From the cell containing the given text, extract its center point as [x, y] coordinate. 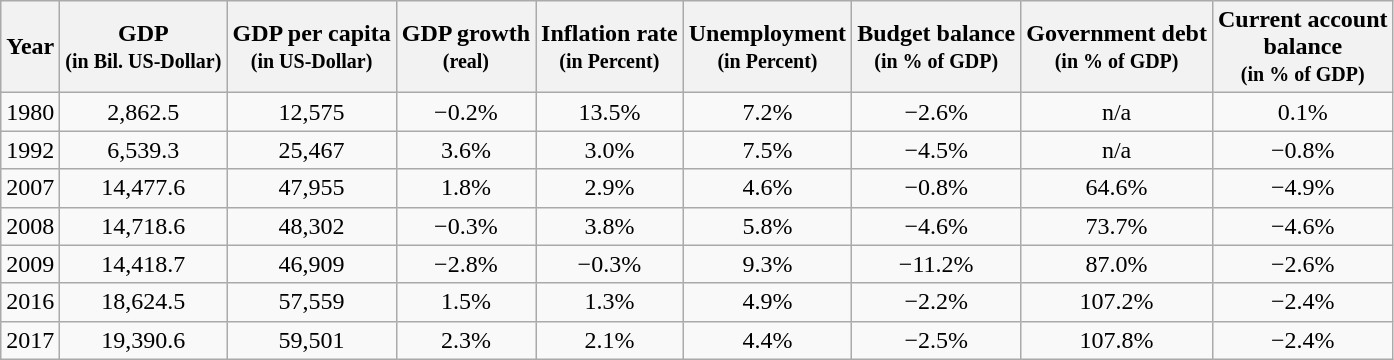
1.8% [466, 188]
9.3% [767, 264]
1980 [30, 112]
64.6% [1117, 188]
1992 [30, 150]
2.1% [610, 340]
Year [30, 47]
59,501 [312, 340]
Inflation rate(in Percent) [610, 47]
87.0% [1117, 264]
18,624.5 [144, 302]
2007 [30, 188]
−2.2% [936, 302]
47,955 [312, 188]
GDP per capita(in US-Dollar) [312, 47]
7.5% [767, 150]
2.9% [610, 188]
14,477.6 [144, 188]
2.3% [466, 340]
Budget balance(in % of GDP) [936, 47]
−4.5% [936, 150]
5.8% [767, 226]
48,302 [312, 226]
4.9% [767, 302]
2009 [30, 264]
12,575 [312, 112]
73.7% [1117, 226]
Government debt(in % of GDP) [1117, 47]
2017 [30, 340]
Unemployment (in Percent) [767, 47]
3.6% [466, 150]
46,909 [312, 264]
3.8% [610, 226]
6,539.3 [144, 150]
7.2% [767, 112]
14,718.6 [144, 226]
4.6% [767, 188]
2,862.5 [144, 112]
1.3% [610, 302]
2016 [30, 302]
107.2% [1117, 302]
107.8% [1117, 340]
25,467 [312, 150]
−4.9% [1302, 188]
Current account balance(in % of GDP) [1302, 47]
13.5% [610, 112]
14,418.7 [144, 264]
−2.5% [936, 340]
−2.8% [466, 264]
−0.2% [466, 112]
2008 [30, 226]
0.1% [1302, 112]
1.5% [466, 302]
GDP(in Bil. US-Dollar) [144, 47]
57,559 [312, 302]
−11.2% [936, 264]
GDP growth(real) [466, 47]
19,390.6 [144, 340]
3.0% [610, 150]
4.4% [767, 340]
